From the cell containing the given text, extract its center point as [x, y] coordinate. 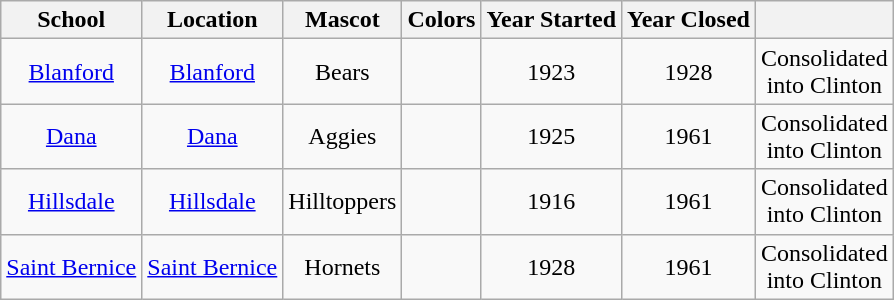
School [72, 20]
1923 [552, 72]
Hornets [342, 266]
Year Closed [689, 20]
Colors [442, 20]
Bears [342, 72]
Aggies [342, 136]
Location [212, 20]
Mascot [342, 20]
1925 [552, 136]
1916 [552, 202]
Year Started [552, 20]
Hilltoppers [342, 202]
